Find where the given text appears and provide that cell's center as (x, y) coordinate. 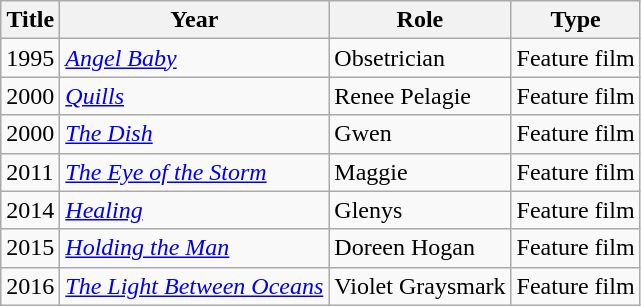
1995 (30, 58)
2015 (30, 248)
The Light Between Oceans (194, 286)
The Eye of the Storm (194, 172)
Holding the Man (194, 248)
Violet Graysmark (420, 286)
Maggie (420, 172)
Role (420, 20)
Glenys (420, 210)
The Dish (194, 134)
Healing (194, 210)
Gwen (420, 134)
2016 (30, 286)
Year (194, 20)
Obsetrician (420, 58)
Angel Baby (194, 58)
Renee Pelagie (420, 96)
Quills (194, 96)
2011 (30, 172)
2014 (30, 210)
Title (30, 20)
Type (576, 20)
Doreen Hogan (420, 248)
